Determine the [x, y] coordinate at the center of the cell enclosing the given text.  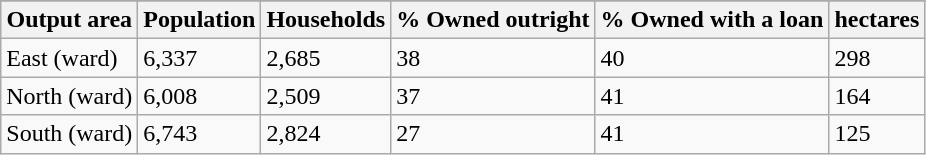
6,008 [200, 96]
hectares [877, 20]
North (ward) [70, 96]
38 [493, 58]
South (ward) [70, 134]
2,509 [326, 96]
27 [493, 134]
298 [877, 58]
Population [200, 20]
6,337 [200, 58]
% Owned with a loan [712, 20]
6,743 [200, 134]
% Owned outright [493, 20]
2,824 [326, 134]
40 [712, 58]
2,685 [326, 58]
Output area [70, 20]
East (ward) [70, 58]
37 [493, 96]
164 [877, 96]
Households [326, 20]
125 [877, 134]
